Return the (x, y) coordinate for the center point of the cell that contains the specified text.  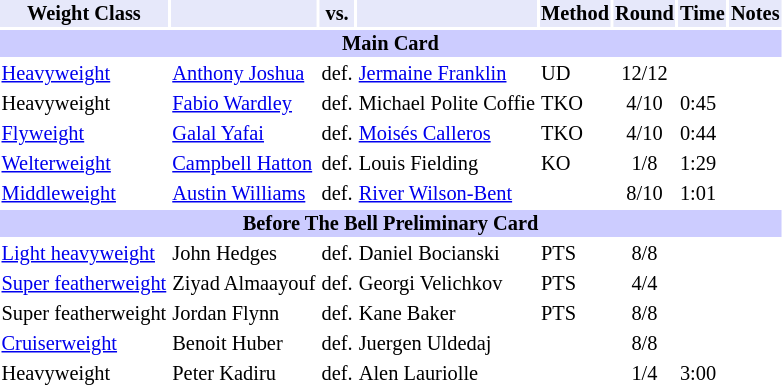
Daniel Bocianski (446, 254)
Time (702, 14)
UD (576, 74)
8/10 (644, 194)
Round (644, 14)
Flyweight (84, 134)
Georgi Velichkov (446, 284)
Cruiserweight (84, 344)
Light heavyweight (84, 254)
Austin Williams (244, 194)
vs. (337, 14)
Main Card (390, 44)
Fabio Wardley (244, 104)
Juergen Uldedaj (446, 344)
Kane Baker (446, 314)
Middleweight (84, 194)
4/4 (644, 284)
Before The Bell Preliminary Card (390, 224)
Welterweight (84, 164)
KO (576, 164)
Jermaine Franklin (446, 74)
Michael Polite Coffie (446, 104)
0:45 (702, 104)
0:44 (702, 134)
Method (576, 14)
1/8 (644, 164)
Ziyad Almaayouf (244, 284)
12/12 (644, 74)
Galal Yafai (244, 134)
1:29 (702, 164)
Louis Fielding (446, 164)
Benoit Huber (244, 344)
River Wilson-Bent (446, 194)
Campbell Hatton (244, 164)
1:01 (702, 194)
John Hedges (244, 254)
Jordan Flynn (244, 314)
Notes (755, 14)
Moisés Calleros (446, 134)
Weight Class (84, 14)
Anthony Joshua (244, 74)
